Find where the given text appears and provide that cell's center as (x, y) coordinate. 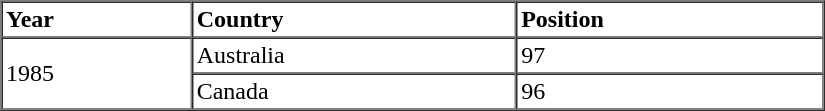
1985 (98, 74)
Year (98, 20)
Australia (354, 56)
Position (670, 20)
96 (670, 92)
97 (670, 56)
Country (354, 20)
Canada (354, 92)
